Find where the given text appears and provide that cell's center as [x, y] coordinate. 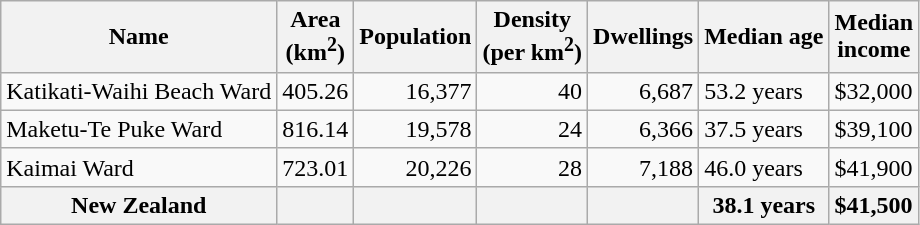
Katikati-Waihi Beach Ward [139, 91]
$39,100 [874, 129]
Median age [764, 37]
28 [532, 167]
723.01 [316, 167]
40 [532, 91]
$32,000 [874, 91]
Dwellings [644, 37]
Maketu-Te Puke Ward [139, 129]
7,188 [644, 167]
Medianincome [874, 37]
38.1 years [764, 205]
$41,500 [874, 205]
6,687 [644, 91]
37.5 years [764, 129]
19,578 [416, 129]
53.2 years [764, 91]
Population [416, 37]
16,377 [416, 91]
405.26 [316, 91]
46.0 years [764, 167]
Name [139, 37]
New Zealand [139, 205]
Kaimai Ward [139, 167]
Area(km2) [316, 37]
24 [532, 129]
$41,900 [874, 167]
6,366 [644, 129]
816.14 [316, 129]
Density(per km2) [532, 37]
20,226 [416, 167]
